Search for the cell housing the specified text and yield its [X, Y] center coordinate. 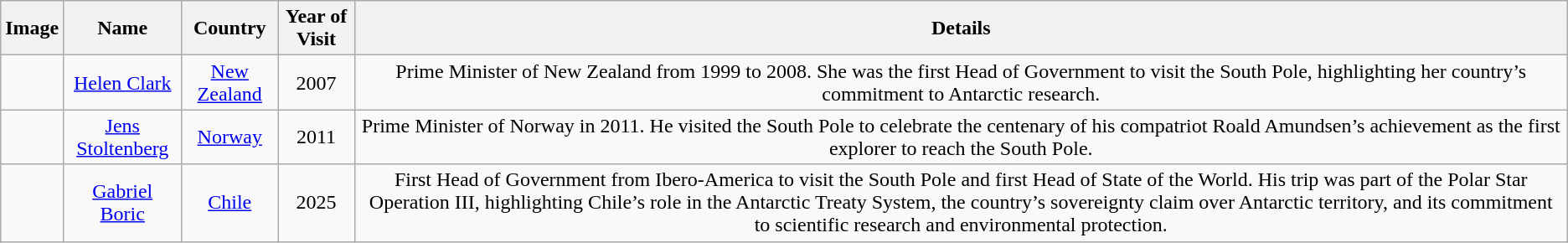
Country [230, 28]
Jens Stoltenberg [122, 137]
2011 [317, 137]
Chile [230, 203]
Gabriel Boric [122, 203]
Helen Clark [122, 82]
Year of Visit [317, 28]
Image [32, 28]
2025 [317, 203]
Name [122, 28]
Details [961, 28]
Norway [230, 137]
2007 [317, 82]
New Zealand [230, 82]
